Determine the (x, y) coordinate at the center of the cell enclosing the given text.  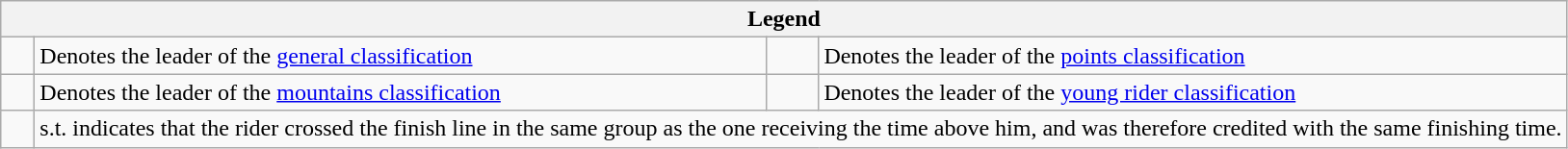
Denotes the leader of the young rider classification (1192, 92)
Denotes the leader of the mountains classification (401, 92)
Denotes the leader of the points classification (1192, 56)
Legend (784, 19)
Denotes the leader of the general classification (401, 56)
